Identify which cell holds the provided text, then report its [x, y] central coordinate. 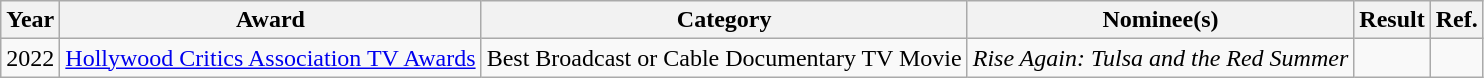
2022 [30, 58]
Ref. [1456, 20]
Result [1392, 20]
Nominee(s) [1160, 20]
Category [724, 20]
Rise Again: Tulsa and the Red Summer [1160, 58]
Award [270, 20]
Year [30, 20]
Hollywood Critics Association TV Awards [270, 58]
Best Broadcast or Cable Documentary TV Movie [724, 58]
